For the text-containing cell, return its midpoint in (X, Y) coordinate format. 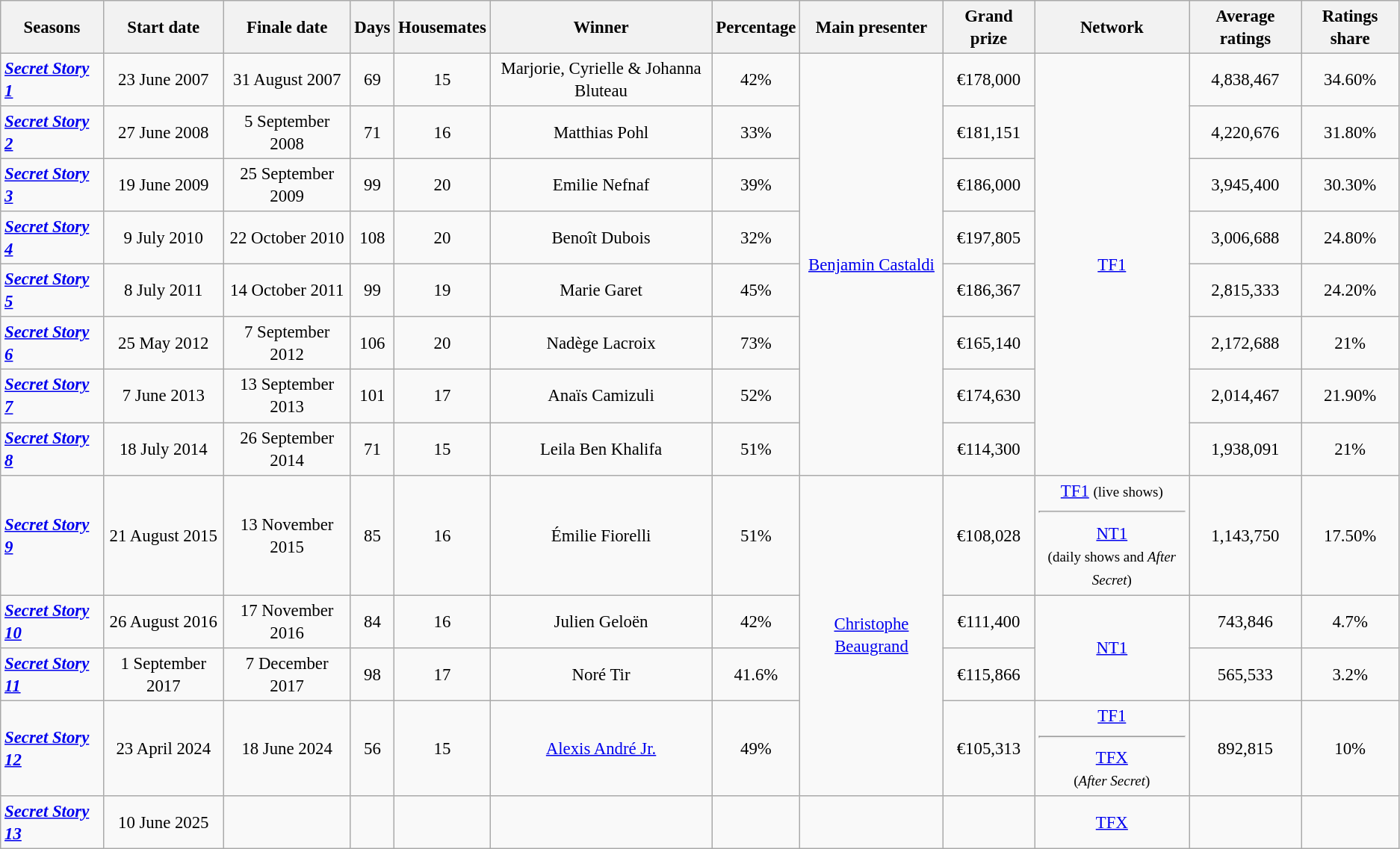
Marie Garet (601, 291)
9 July 2010 (163, 237)
Secret Story 9 (52, 535)
7 June 2013 (163, 396)
27 June 2008 (163, 133)
2,815,333 (1245, 291)
Secret Story 4 (52, 237)
Benoît Dubois (601, 237)
21.90% (1351, 396)
Start date (163, 27)
Secret Story 12 (52, 748)
Anaïs Camizuli (601, 396)
TFX (1112, 823)
3.2% (1351, 675)
13 September 2013 (287, 396)
Grand prize (988, 27)
41.6% (756, 675)
TF1 (1112, 264)
Secret Story 11 (52, 675)
Secret Story 13 (52, 823)
17 November 2016 (287, 621)
34.60% (1351, 81)
Julien Geloën (601, 621)
23 June 2007 (163, 81)
Percentage (756, 27)
26 September 2014 (287, 450)
2,014,467 (1245, 396)
19 (442, 291)
73% (756, 343)
TF1 (live shows)NT1(daily shows and After Secret) (1112, 535)
25 September 2009 (287, 185)
Ratings share (1351, 27)
€105,313 (988, 748)
13 November 2015 (287, 535)
2,172,688 (1245, 343)
98 (372, 675)
Emilie Nefnaf (601, 185)
23 April 2024 (163, 748)
24.20% (1351, 291)
Secret Story 8 (52, 450)
19 June 2009 (163, 185)
Secret Story 1 (52, 81)
€197,805 (988, 237)
€178,000 (988, 81)
14 October 2011 (287, 291)
€108,028 (988, 535)
52% (756, 396)
€115,866 (988, 675)
Marjorie, Cyrielle & Johanna Bluteau (601, 81)
TF1TFX(After Secret) (1112, 748)
49% (756, 748)
Secret Story 3 (52, 185)
€111,400 (988, 621)
Nadège Lacroix (601, 343)
30.30% (1351, 185)
565,533 (1245, 675)
1 September 2017 (163, 675)
4.7% (1351, 621)
743,846 (1245, 621)
7 September 2012 (287, 343)
Matthias Pohl (601, 133)
106 (372, 343)
22 October 2010 (287, 237)
1,143,750 (1245, 535)
Christophe Beaugrand (871, 635)
25 May 2012 (163, 343)
56 (372, 748)
101 (372, 396)
10% (1351, 748)
Leila Ben Khalifa (601, 450)
Finale date (287, 27)
108 (372, 237)
69 (372, 81)
€186,367 (988, 291)
Main presenter (871, 27)
Benjamin Castaldi (871, 264)
Secret Story 7 (52, 396)
€165,140 (988, 343)
7 December 2017 (287, 675)
32% (756, 237)
5 September 2008 (287, 133)
85 (372, 535)
3,006,688 (1245, 237)
26 August 2016 (163, 621)
3,945,400 (1245, 185)
39% (756, 185)
1,938,091 (1245, 450)
€186,000 (988, 185)
Alexis André Jr. (601, 748)
10 June 2025 (163, 823)
Secret Story 10 (52, 621)
24.80% (1351, 237)
21 August 2015 (163, 535)
31 August 2007 (287, 81)
4,220,676 (1245, 133)
Noré Tir (601, 675)
€181,151 (988, 133)
18 July 2014 (163, 450)
84 (372, 621)
17.50% (1351, 535)
NT1 (1112, 648)
18 June 2024 (287, 748)
Seasons (52, 27)
Secret Story 2 (52, 133)
€174,630 (988, 396)
€114,300 (988, 450)
Émilie Fiorelli (601, 535)
8 July 2011 (163, 291)
Housemates (442, 27)
Secret Story 5 (52, 291)
Days (372, 27)
4,838,467 (1245, 81)
Average ratings (1245, 27)
33% (756, 133)
31.80% (1351, 133)
Network (1112, 27)
Winner (601, 27)
Secret Story 6 (52, 343)
45% (756, 291)
892,815 (1245, 748)
